For the text-containing cell, return its midpoint in [X, Y] coordinate format. 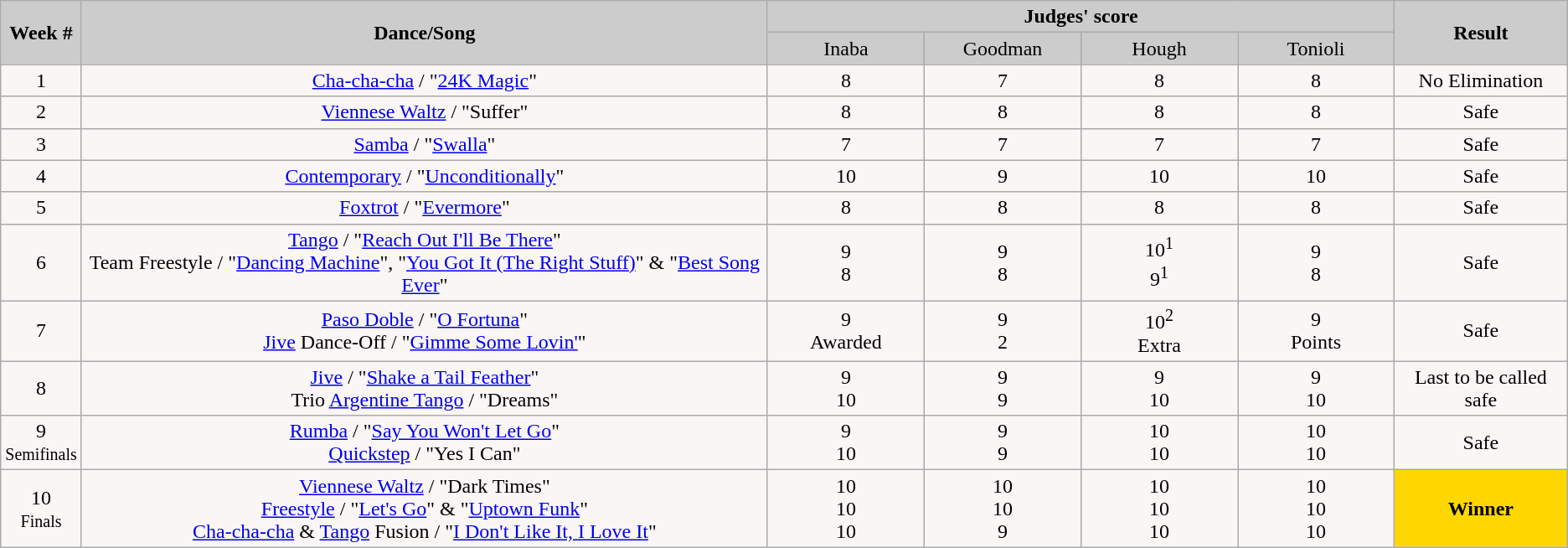
5 [42, 208]
Week # [42, 33]
9 [1002, 176]
9Awarded [846, 331]
10109 [1002, 509]
Cha-cha-cha / "24K Magic" [424, 80]
3 [42, 144]
6 [42, 262]
Samba / "Swalla" [424, 144]
9Points [1317, 331]
2 [42, 112]
10Finals [42, 509]
Hough [1159, 49]
102Extra [1159, 331]
Jive / "Shake a Tail Feather"Trio Argentine Tango / "Dreams" [424, 389]
Contemporary / "Unconditionally" [424, 176]
Paso Doble / "O Fortuna"Jive Dance-Off / "Gimme Some Lovin'" [424, 331]
Foxtrot / "Evermore" [424, 208]
Tango / "Reach Out I'll Be There"Team Freestyle / "Dancing Machine", "You Got It (The Right Stuff)" & "Best Song Ever" [424, 262]
No Elimination [1481, 80]
Result [1481, 33]
Dance/Song [424, 33]
Tonioli [1317, 49]
Judges' score [1081, 17]
Rumba / "Say You Won't Let Go"Quickstep / "Yes I Can" [424, 442]
Viennese Waltz / "Suffer" [424, 112]
Winner [1481, 509]
Last to be called safe [1481, 389]
10191 [1159, 262]
92 [1002, 331]
Inaba [846, 49]
9Semifinals [42, 442]
Goodman [1002, 49]
Viennese Waltz / "Dark Times"Freestyle / "Let's Go" & "Uptown Funk"Cha-cha-cha & Tango Fusion / "I Don't Like It, I Love It" [424, 509]
4 [42, 176]
1 [42, 80]
